Pinpoint the cell where the given text exists, returning its [x, y] midpoint coordinate. 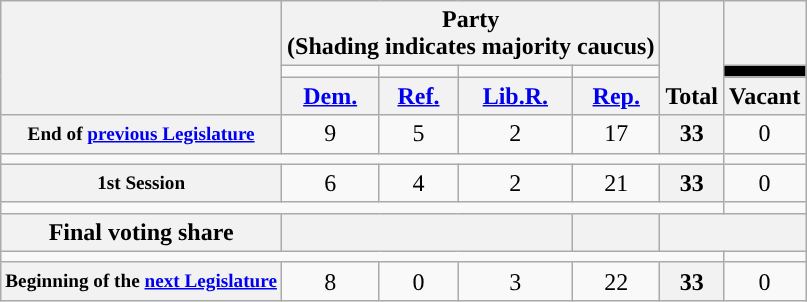
6 [330, 183]
21 [616, 183]
22 [616, 281]
3 [515, 281]
9 [330, 134]
1st Session [142, 183]
Dem. [330, 96]
Ref. [418, 96]
Beginning of the next Legislature [142, 281]
Rep. [616, 96]
Party (Shading indicates majority caucus) [471, 34]
4 [418, 183]
8 [330, 281]
Lib.R. [515, 96]
5 [418, 134]
Vacant [764, 96]
End of previous Legislature [142, 134]
Total [692, 58]
17 [616, 134]
Final voting share [142, 232]
